From the cell containing the given text, extract its center point as (X, Y) coordinate. 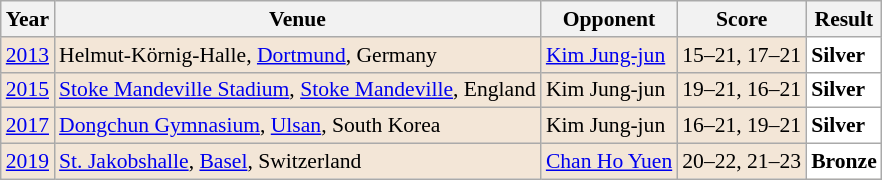
Score (742, 19)
19–21, 16–21 (742, 90)
15–21, 17–21 (742, 55)
2015 (28, 90)
Bronze (844, 162)
Year (28, 19)
Result (844, 19)
2019 (28, 162)
Dongchun Gymnasium, Ulsan, South Korea (298, 126)
Opponent (609, 19)
20–22, 21–23 (742, 162)
Chan Ho Yuen (609, 162)
St. Jakobshalle, Basel, Switzerland (298, 162)
16–21, 19–21 (742, 126)
2013 (28, 55)
Helmut-Körnig-Halle, Dortmund, Germany (298, 55)
Stoke Mandeville Stadium, Stoke Mandeville, England (298, 90)
Venue (298, 19)
2017 (28, 126)
